From the cell containing the given text, extract its center point as (X, Y) coordinate. 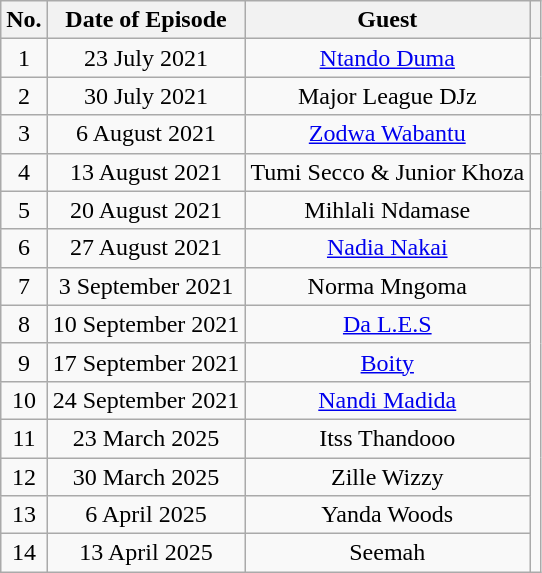
Boity (388, 362)
Ntando Duma (388, 58)
Norma Mngoma (388, 286)
1 (24, 58)
Zodwa Wabantu (388, 134)
Nandi Madida (388, 400)
Itss Thandooo (388, 438)
3 (24, 134)
2 (24, 96)
27 August 2021 (146, 248)
Yanda Woods (388, 515)
17 September 2021 (146, 362)
7 (24, 286)
No. (24, 20)
23 July 2021 (146, 58)
24 September 2021 (146, 400)
10 September 2021 (146, 324)
11 (24, 438)
Major League DJz (388, 96)
Seemah (388, 553)
13 August 2021 (146, 172)
6 April 2025 (146, 515)
30 July 2021 (146, 96)
Mihlali Ndamase (388, 210)
Zille Wizzy (388, 477)
3 September 2021 (146, 286)
30 March 2025 (146, 477)
9 (24, 362)
Nadia Nakai (388, 248)
5 (24, 210)
6 (24, 248)
20 August 2021 (146, 210)
10 (24, 400)
6 August 2021 (146, 134)
13 (24, 515)
13 April 2025 (146, 553)
8 (24, 324)
12 (24, 477)
Da L.E.S (388, 324)
Tumi Secco & Junior Khoza (388, 172)
Guest (388, 20)
23 March 2025 (146, 438)
Date of Episode (146, 20)
4 (24, 172)
14 (24, 553)
